Search for the cell housing the specified text and yield its (X, Y) center coordinate. 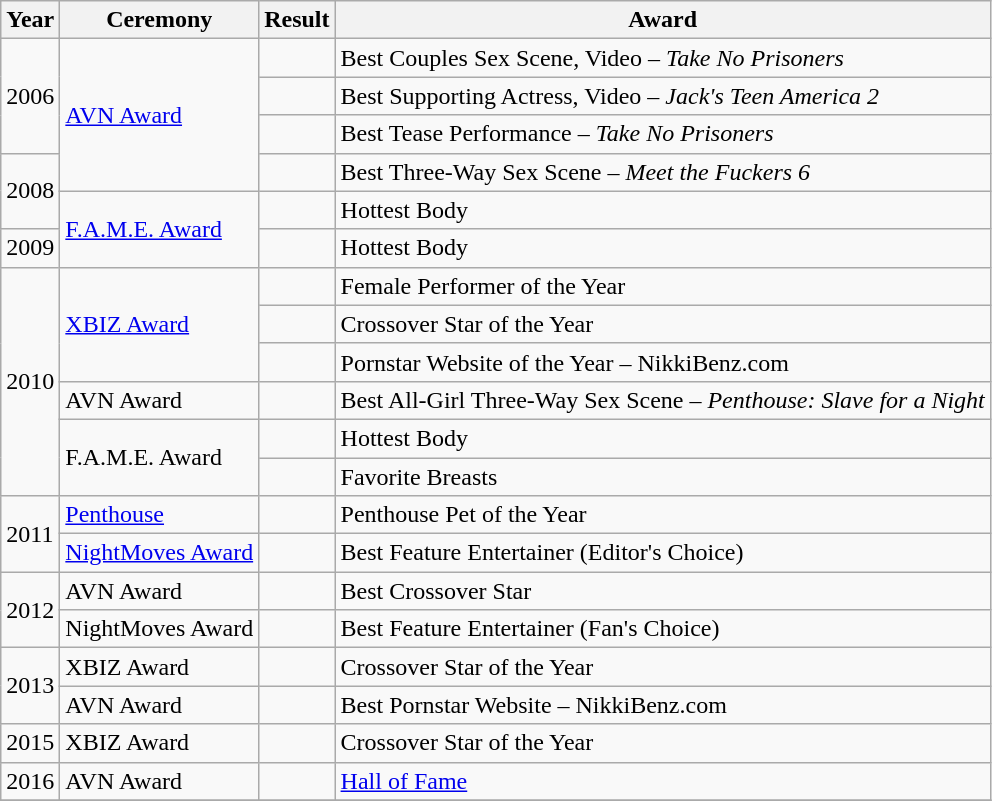
Best Crossover Star (662, 591)
Best Three-Way Sex Scene – Meet the Fuckers 6 (662, 172)
Best Pornstar Website – NikkiBenz.com (662, 705)
2016 (30, 781)
Ceremony (160, 20)
Best Supporting Actress, Video – Jack's Teen America 2 (662, 96)
Award (662, 20)
Female Performer of the Year (662, 286)
2011 (30, 534)
2013 (30, 686)
Pornstar Website of the Year – NikkiBenz.com (662, 362)
Penthouse Pet of the Year (662, 515)
Result (297, 20)
Penthouse (160, 515)
Favorite Breasts (662, 477)
2010 (30, 381)
Best Feature Entertainer (Fan's Choice) (662, 629)
Best All-Girl Three-Way Sex Scene – Penthouse: Slave for a Night (662, 400)
Hall of Fame (662, 781)
Best Tease Performance – Take No Prisoners (662, 134)
2012 (30, 610)
2008 (30, 191)
2015 (30, 743)
Best Couples Sex Scene, Video – Take No Prisoners (662, 58)
2006 (30, 96)
Year (30, 20)
2009 (30, 248)
Best Feature Entertainer (Editor's Choice) (662, 553)
